Search for the cell housing the specified text and yield its (X, Y) center coordinate. 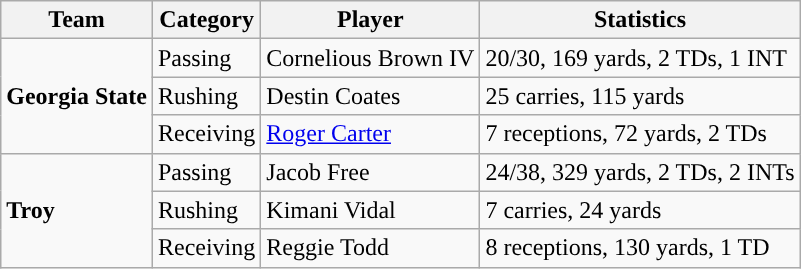
Jacob Free (370, 172)
Player (370, 20)
Destin Coates (370, 96)
Team (77, 20)
20/30, 169 yards, 2 TDs, 1 INT (640, 58)
24/38, 329 yards, 2 TDs, 2 INTs (640, 172)
Troy (77, 210)
Kimani Vidal (370, 210)
Category (206, 20)
7 receptions, 72 yards, 2 TDs (640, 134)
7 carries, 24 yards (640, 210)
Roger Carter (370, 134)
Reggie Todd (370, 248)
Georgia State (77, 96)
8 receptions, 130 yards, 1 TD (640, 248)
Statistics (640, 20)
Cornelious Brown IV (370, 58)
25 carries, 115 yards (640, 96)
